Find where the given text appears and provide that cell's center as (x, y) coordinate. 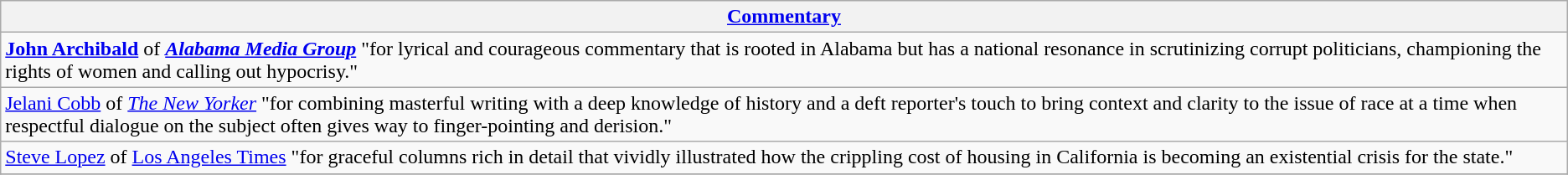
Commentary (784, 17)
